Provide the [X, Y] coordinate of the cell's center where the given text is located.  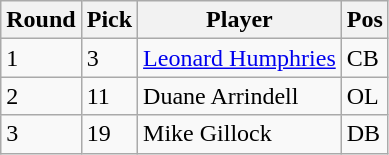
OL [364, 96]
19 [109, 134]
11 [109, 96]
Pos [364, 20]
1 [41, 58]
Round [41, 20]
Mike Gillock [240, 134]
Pick [109, 20]
DB [364, 134]
Leonard Humphries [240, 58]
2 [41, 96]
Duane Arrindell [240, 96]
Player [240, 20]
CB [364, 58]
